Return (X, Y) of the center of cell containing provided text 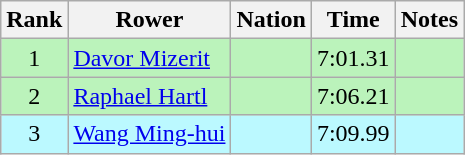
1 (34, 58)
Rower (150, 20)
Time (353, 20)
Raphael Hartl (150, 96)
2 (34, 96)
Nation (271, 20)
Davor Mizerit (150, 58)
7:01.31 (353, 58)
7:09.99 (353, 134)
Notes (429, 20)
Wang Ming-hui (150, 134)
7:06.21 (353, 96)
Rank (34, 20)
3 (34, 134)
